Provide the [X, Y] coordinate of the cell's center where the given text is located.  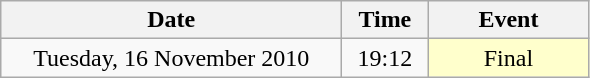
Event [508, 20]
Tuesday, 16 November 2010 [172, 58]
Final [508, 58]
Time [385, 20]
19:12 [385, 58]
Date [172, 20]
